Provide the (X, Y) coordinate of the cell's center where the given text is located.  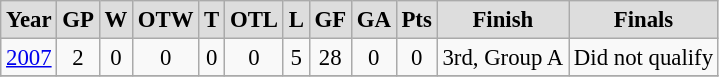
W (116, 20)
5 (296, 58)
Pts (416, 20)
Did not qualify (644, 58)
OTW (166, 20)
GP (78, 20)
L (296, 20)
OTL (254, 20)
28 (330, 58)
2 (78, 58)
Finish (502, 20)
Finals (644, 20)
GF (330, 20)
T (212, 20)
3rd, Group A (502, 58)
2007 (29, 58)
Year (29, 20)
GA (374, 20)
